Locate the cell with the specified text and output its (X, Y) center coordinate. 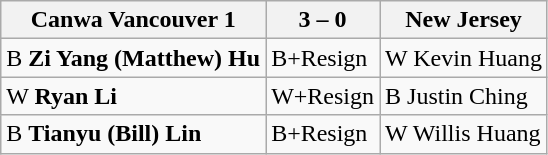
3 – 0 (323, 20)
W Willis Huang (464, 134)
W Kevin Huang (464, 58)
W+Resign (323, 96)
Canwa Vancouver 1 (134, 20)
B Justin Ching (464, 96)
B Zi Yang (Matthew) Hu (134, 58)
W Ryan Li (134, 96)
New Jersey (464, 20)
B Tianyu (Bill) Lin (134, 134)
